Pinpoint the cell where the given text exists, returning its [X, Y] midpoint coordinate. 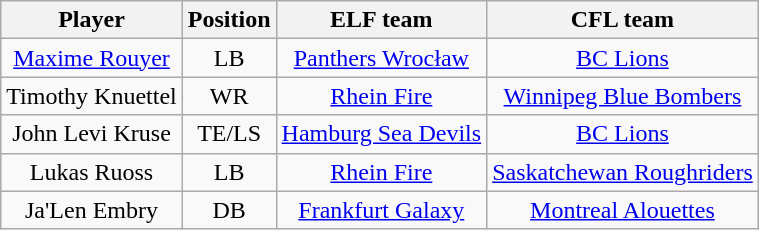
Position [229, 20]
Winnipeg Blue Bombers [623, 96]
CFL team [623, 20]
Montreal Alouettes [623, 210]
DB [229, 210]
Timothy Knuettel [92, 96]
Hamburg Sea Devils [382, 134]
Frankfurt Galaxy [382, 210]
Saskatchewan Roughriders [623, 172]
Maxime Rouyer [92, 58]
Panthers Wrocław [382, 58]
Lukas Ruoss [92, 172]
TE/LS [229, 134]
John Levi Kruse [92, 134]
ELF team [382, 20]
WR [229, 96]
Ja'Len Embry [92, 210]
Player [92, 20]
